Output the (x, y) coordinate of the center of the cell containing the given text.  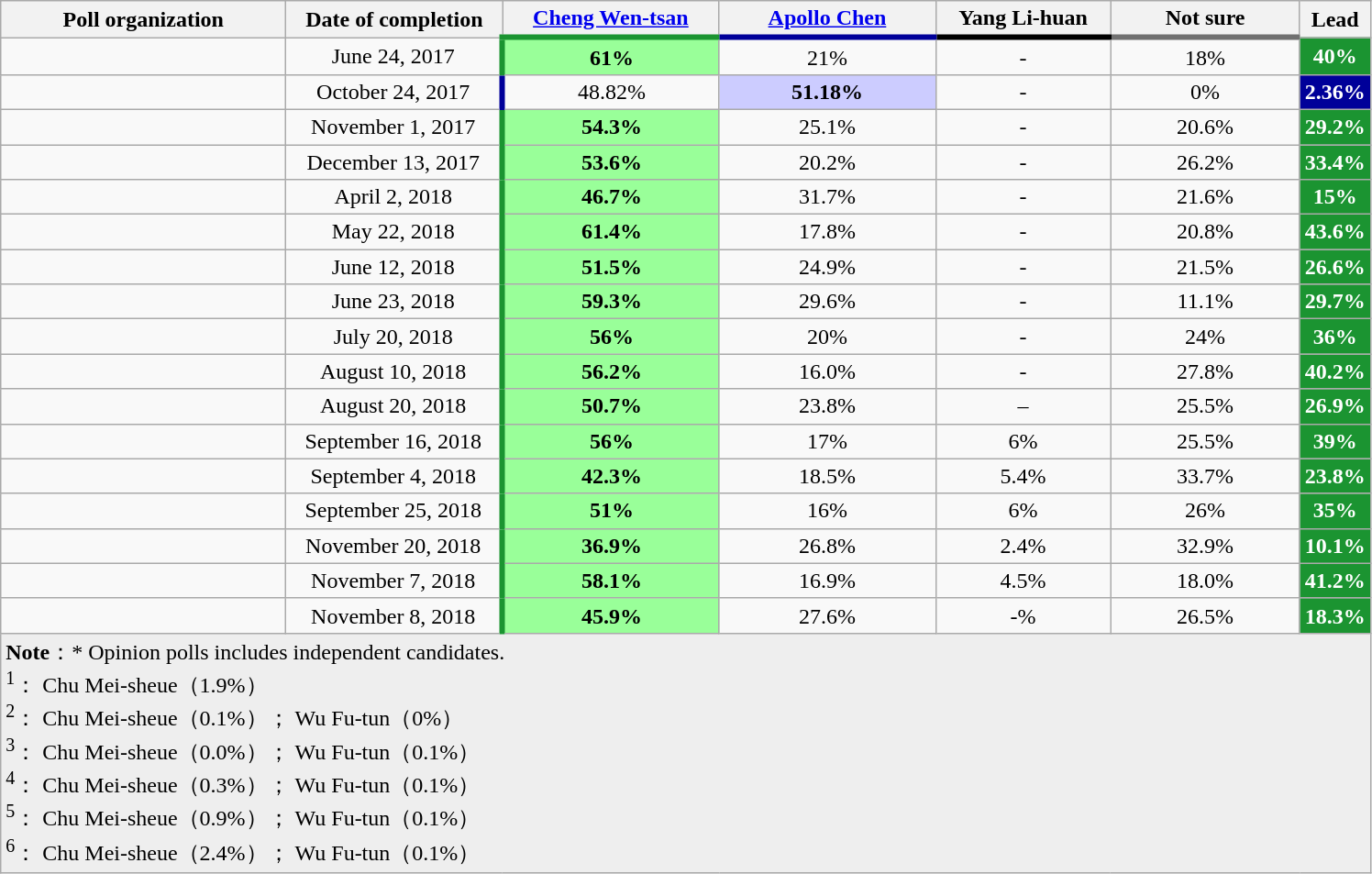
31.7% (827, 197)
26.5% (1205, 615)
July 20, 2018 (394, 337)
November 1, 2017 (394, 127)
26.6% (1335, 267)
16.9% (827, 581)
November 7, 2018 (394, 581)
20.8% (1205, 232)
42.3% (611, 476)
27.6% (827, 615)
5.4% (1023, 476)
53.6% (611, 162)
Date of completion (394, 19)
39% (1335, 441)
51.5% (611, 267)
17% (827, 441)
41.2% (1335, 581)
May 22, 2018 (394, 232)
December 13, 2017 (394, 162)
46.7% (611, 197)
25.1% (827, 127)
August 10, 2018 (394, 371)
20% (827, 337)
Yang Li-huan (1023, 19)
18.5% (827, 476)
4.5% (1023, 581)
36.9% (611, 546)
September 4, 2018 (394, 476)
October 24, 2017 (394, 92)
26.8% (827, 546)
40.2% (1335, 371)
-% (1023, 615)
2.36% (1335, 92)
2.4% (1023, 546)
33.4% (1335, 162)
40% (1335, 56)
18.0% (1205, 581)
27.8% (1205, 371)
0% (1205, 92)
21% (827, 56)
11.1% (1205, 302)
16% (827, 511)
21.6% (1205, 197)
24% (1205, 337)
61.4% (611, 232)
24.9% (827, 267)
16.0% (827, 371)
61% (611, 56)
April 2, 2018 (394, 197)
59.3% (611, 302)
Lead (1335, 19)
18.3% (1335, 615)
29.6% (827, 302)
Poll organization (143, 19)
Not sure (1205, 19)
10.1% (1335, 546)
36% (1335, 337)
20.2% (827, 162)
45.9% (611, 615)
58.1% (611, 581)
43.6% (1335, 232)
August 20, 2018 (394, 406)
June 12, 2018 (394, 267)
26.9% (1335, 406)
September 16, 2018 (394, 441)
26.2% (1205, 162)
Apollo Chen (827, 19)
54.3% (611, 127)
33.7% (1205, 476)
15% (1335, 197)
June 23, 2018 (394, 302)
48.82% (611, 92)
50.7% (611, 406)
26% (1205, 511)
– (1023, 406)
November 8, 2018 (394, 615)
September 25, 2018 (394, 511)
32.9% (1205, 546)
51.18% (827, 92)
20.6% (1205, 127)
June 24, 2017 (394, 56)
29.2% (1335, 127)
17.8% (827, 232)
Cheng Wen-tsan (611, 19)
29.7% (1335, 302)
51% (611, 511)
November 20, 2018 (394, 546)
21.5% (1205, 267)
56.2% (611, 371)
18% (1205, 56)
35% (1335, 511)
